Detect which cell encompasses the target text, then output its (X, Y) center coordinate. 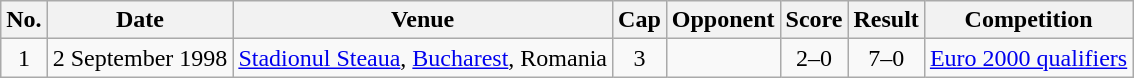
3 (640, 58)
Result (886, 20)
Stadionul Steaua, Bucharest, Romania (423, 58)
Score (814, 20)
No. (24, 20)
2–0 (814, 58)
1 (24, 58)
Euro 2000 qualifiers (1028, 58)
7–0 (886, 58)
Competition (1028, 20)
2 September 1998 (140, 58)
Cap (640, 20)
Opponent (723, 20)
Venue (423, 20)
Date (140, 20)
